Capture the cell that displays the provided text and extract its (x, y) central coordinate. 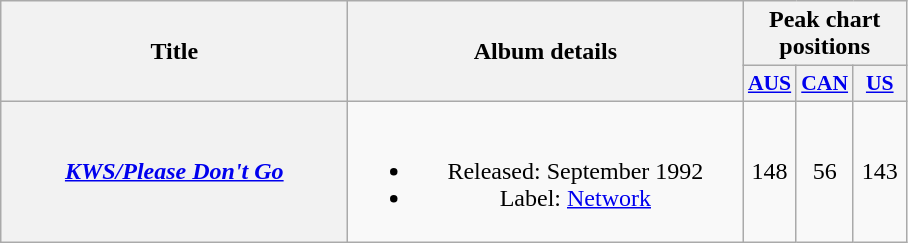
KWS/Please Don't Go (174, 171)
Released: September 1992Label: Network (546, 171)
US (880, 84)
Album details (546, 52)
56 (824, 171)
Peak chart positions (825, 34)
CAN (824, 84)
143 (880, 171)
AUS (770, 84)
Title (174, 52)
148 (770, 171)
